Determine the (x, y) coordinate at the center of the cell enclosing the given text.  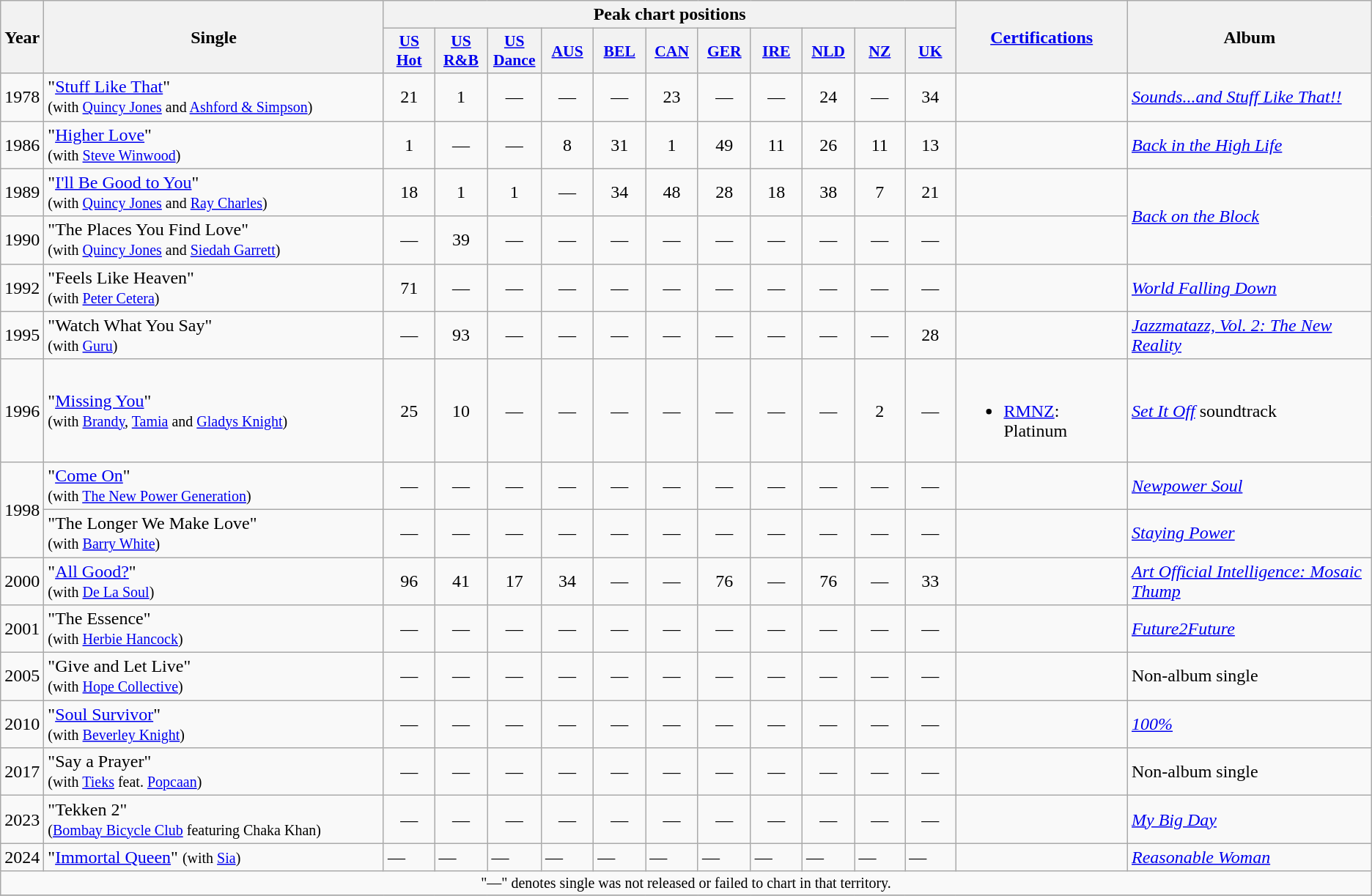
Sounds...and Stuff Like That!! (1250, 97)
IRE (776, 51)
"Stuff Like That" (with Quincy Jones and Ashford & Simpson) (214, 97)
Jazzmatazz, Vol. 2: The New Reality (1250, 336)
Back in the High Life (1250, 145)
41 (461, 580)
Peak chart positions (669, 15)
2000 (22, 580)
96 (409, 580)
13 (931, 145)
"Feels Like Heaven" (with Peter Cetera) (214, 287)
17 (514, 580)
US R&B (461, 51)
"The Places You Find Love" (with Quincy Jones and Siedah Garrett) (214, 240)
"Higher Love" (with Steve Winwood) (214, 145)
Reasonable Woman (1250, 857)
93 (461, 336)
48 (672, 192)
1992 (22, 287)
2010 (22, 724)
10 (461, 410)
NZ (879, 51)
7 (879, 192)
CAN (672, 51)
World Falling Down (1250, 287)
Single (214, 37)
23 (672, 97)
Art Official Intelligence: Mosaic Thump (1250, 580)
2 (879, 410)
"Watch What You Say" (with Guru) (214, 336)
"The Longer We Make Love" (with Barry White) (214, 533)
"Say a Prayer" (with Tieks feat. Popcaan) (214, 772)
"Immortal Queen" (with Sia) (214, 857)
100% (1250, 724)
2017 (22, 772)
"Give and Let Live" (with Hope Collective) (214, 677)
49 (724, 145)
1978 (22, 97)
US Dance (514, 51)
NLD (828, 51)
RMNZ: Platinum (1042, 410)
UK (931, 51)
26 (828, 145)
8 (567, 145)
"—" denotes single was not released or failed to chart in that territory. (686, 884)
1996 (22, 410)
1990 (22, 240)
2023 (22, 819)
"All Good?" (with De La Soul) (214, 580)
"Come On" (with The New Power Generation) (214, 485)
1989 (22, 192)
Future2Future (1250, 629)
BEL (620, 51)
1986 (22, 145)
2005 (22, 677)
AUS (567, 51)
1995 (22, 336)
Year (22, 37)
Staying Power (1250, 533)
GER (724, 51)
25 (409, 410)
Certifications (1042, 37)
"I'll Be Good to You" (with Quincy Jones and Ray Charles) (214, 192)
Back on the Block (1250, 216)
71 (409, 287)
2024 (22, 857)
1998 (22, 509)
39 (461, 240)
31 (620, 145)
2001 (22, 629)
24 (828, 97)
33 (931, 580)
"Soul Survivor" (with Beverley Knight) (214, 724)
My Big Day (1250, 819)
"The Essence" (with Herbie Hancock) (214, 629)
US Hot (409, 51)
Set It Off soundtrack (1250, 410)
"Tekken 2" (Bombay Bicycle Club featuring Chaka Khan) (214, 819)
"Missing You" (with Brandy, Tamia and Gladys Knight) (214, 410)
Newpower Soul (1250, 485)
38 (828, 192)
Album (1250, 37)
